Detect which cell encompasses the target text, then output its [X, Y] center coordinate. 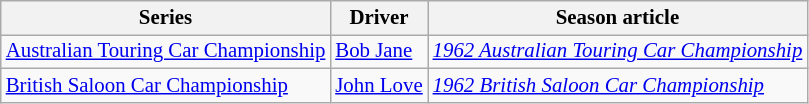
1962 Australian Touring Car Championship [618, 51]
1962 British Saloon Car Championship [618, 85]
Season article [618, 18]
Series [166, 18]
Australian Touring Car Championship [166, 51]
Bob Jane [378, 51]
John Love [378, 85]
British Saloon Car Championship [166, 85]
Driver [378, 18]
